Pinpoint the cell where the given text exists, returning its (X, Y) midpoint coordinate. 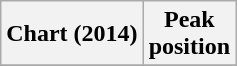
Peakposition (189, 34)
Chart (2014) (72, 34)
